Determine the [X, Y] coordinate at the center of the cell enclosing the given text.  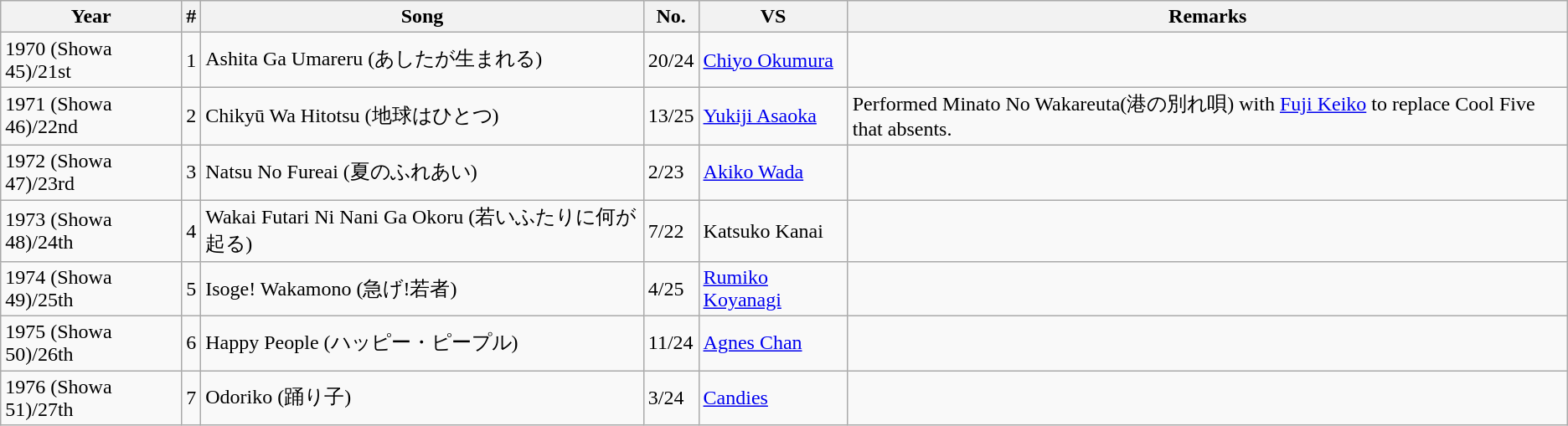
6 [191, 343]
3 [191, 172]
1 [191, 60]
4/25 [671, 290]
7/22 [671, 230]
4 [191, 230]
1974 (Showa 49)/25th [91, 290]
Akiko Wada [773, 172]
# [191, 17]
Chikyū Wa Hitotsu (地球はひとつ) [422, 116]
1972 (Showa 47)/23rd [91, 172]
1975 (Showa 50)/26th [91, 343]
Candies [773, 398]
1976 (Showa 51)/27th [91, 398]
2/23 [671, 172]
1970 (Showa 45)/21st [91, 60]
Rumiko Koyanagi [773, 290]
Song [422, 17]
Ashita Ga Umareru (あしたが生まれる) [422, 60]
1971 (Showa 46)/22nd [91, 116]
Performed Minato No Wakareuta(港の別れ唄) with Fuji Keiko to replace Cool Five that absents. [1208, 116]
Chiyo Okumura [773, 60]
3/24 [671, 398]
13/25 [671, 116]
Remarks [1208, 17]
7 [191, 398]
Wakai Futari Ni Nani Ga Okoru (若いふたりに何が起る) [422, 230]
VS [773, 17]
20/24 [671, 60]
1973 (Showa 48)/24th [91, 230]
5 [191, 290]
No. [671, 17]
11/24 [671, 343]
Happy People (ハッピー・ピープル) [422, 343]
Yukiji Asaoka [773, 116]
Year [91, 17]
2 [191, 116]
Katsuko Kanai [773, 230]
Isoge! Wakamono (急げ!若者) [422, 290]
Natsu No Fureai (夏のふれあい) [422, 172]
Agnes Chan [773, 343]
Odoriko (踊り子) [422, 398]
